Identify which cell holds the provided text, then report its [x, y] central coordinate. 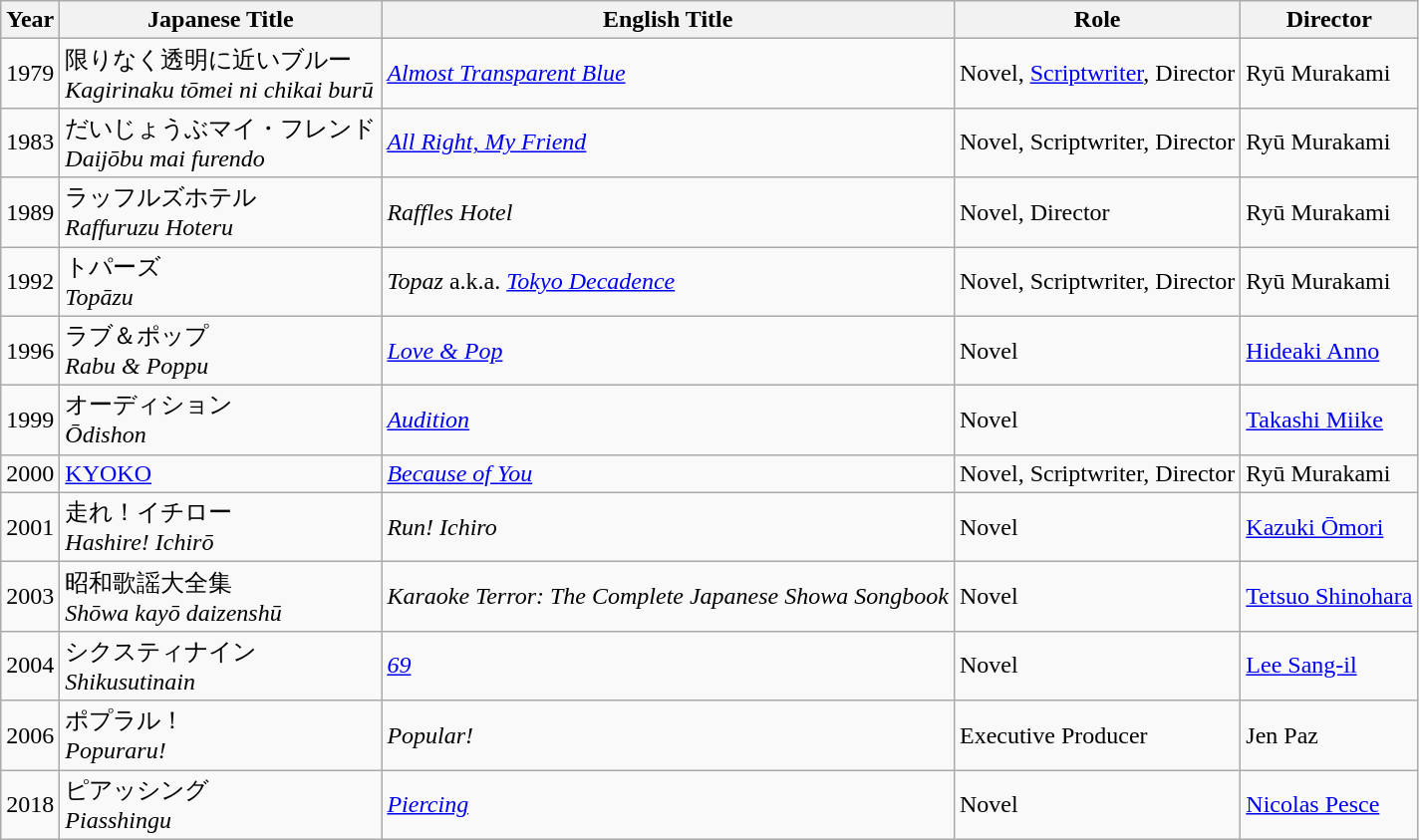
限りなく透明に近いブルーKagirinaku tōmei ni chikai burū [221, 74]
Role [1096, 20]
1996 [30, 351]
Kazuki Ōmori [1329, 527]
昭和歌謡大全集Shōwa kayō daizenshū [221, 597]
ラブ＆ポップRabu & Poppu [221, 351]
トパーズTopāzu [221, 282]
Because of You [668, 473]
ポプラル！Popuraru! [221, 735]
2004 [30, 666]
Love & Pop [668, 351]
2006 [30, 735]
Almost Transparent Blue [668, 74]
走れ！イチローHashire! Ichirō [221, 527]
Tetsuo Shinohara [1329, 597]
だいじょうぶマイ・フレンドDaijōbu mai furendo [221, 142]
Lee Sang-il [1329, 666]
2001 [30, 527]
オーディションŌdishon [221, 420]
Audition [668, 420]
69 [668, 666]
1983 [30, 142]
Executive Producer [1096, 735]
シクスティナインShikusutinain [221, 666]
ピアッシングPiasshingu [221, 804]
KYOKO [221, 473]
Raffles Hotel [668, 212]
ラッフルズホテルRaffuruzu Hoteru [221, 212]
2018 [30, 804]
English Title [668, 20]
Jen Paz [1329, 735]
Year [30, 20]
Nicolas Pesce [1329, 804]
Karaoke Terror: The Complete Japanese Showa Songbook [668, 597]
All Right, My Friend [668, 142]
1979 [30, 74]
Novel, Director [1096, 212]
Piercing [668, 804]
1989 [30, 212]
Run! Ichiro [668, 527]
Takashi Miike [1329, 420]
Topaz a.k.a. Tokyo Decadence [668, 282]
Japanese Title [221, 20]
1992 [30, 282]
1999 [30, 420]
2003 [30, 597]
Hideaki Anno [1329, 351]
Director [1329, 20]
2000 [30, 473]
Popular! [668, 735]
